Detect which cell encompasses the target text, then output its (X, Y) center coordinate. 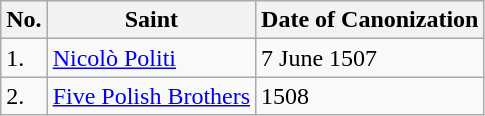
No. (24, 20)
Five Polish Brothers (151, 96)
Saint (151, 20)
1. (24, 58)
7 June 1507 (370, 58)
1508 (370, 96)
Nicolò Politi (151, 58)
2. (24, 96)
Date of Canonization (370, 20)
